Capture the cell that displays the provided text and extract its [x, y] central coordinate. 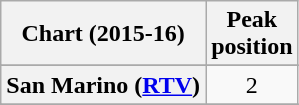
Peakposition [252, 34]
San Marino (RTV) [104, 85]
Chart (2015-16) [104, 34]
2 [252, 85]
